Locate the cell with the specified text and output its [X, Y] center coordinate. 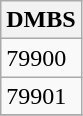
79901 [41, 96]
79900 [41, 58]
DMBS [41, 20]
